Return [x, y] of the center of cell containing provided text 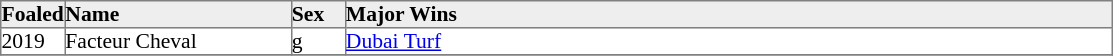
2019 [33, 42]
Major Wins [728, 14]
Foaled [33, 14]
Name [178, 14]
Sex [318, 14]
Facteur Cheval [178, 42]
g [318, 42]
Dubai Turf [728, 42]
